Pinpoint the cell where the given text exists, returning its (x, y) midpoint coordinate. 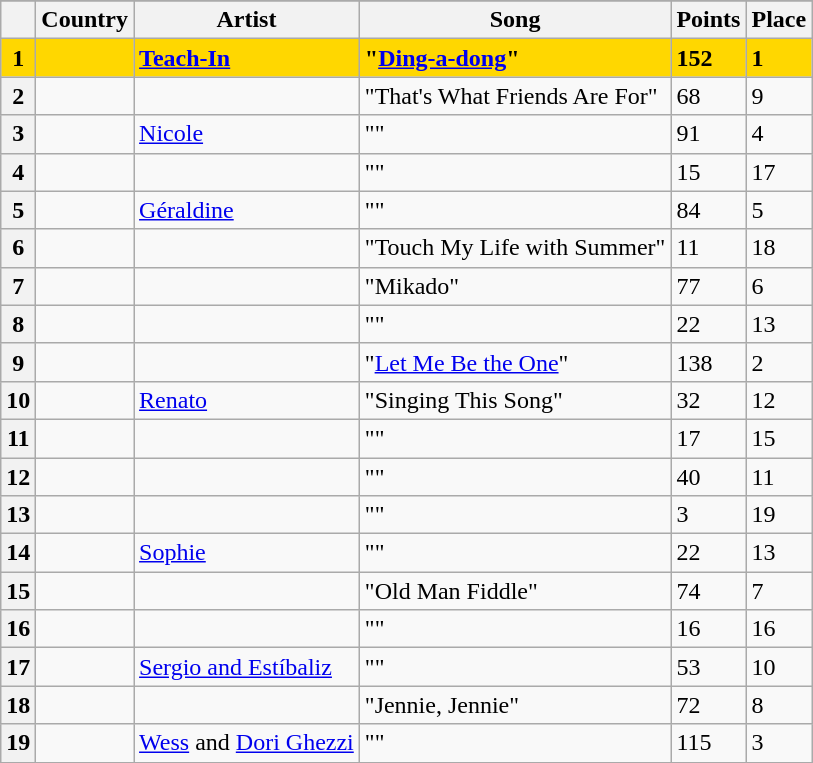
Teach-In (247, 58)
84 (708, 210)
Artist (247, 20)
"Singing This Song" (515, 400)
40 (708, 477)
32 (708, 400)
53 (708, 667)
14 (18, 553)
Place (779, 20)
Géraldine (247, 210)
Wess and Dori Ghezzi (247, 743)
152 (708, 58)
115 (708, 743)
Nicole (247, 134)
"Let Me Be the One" (515, 362)
"Mikado" (515, 286)
"Old Man Fiddle" (515, 591)
72 (708, 705)
Country (85, 20)
77 (708, 286)
Renato (247, 400)
74 (708, 591)
91 (708, 134)
Sophie (247, 553)
"Ding-a-dong" (515, 58)
Sergio and Estíbaliz (247, 667)
68 (708, 96)
"That's What Friends Are For" (515, 96)
138 (708, 362)
"Touch My Life with Summer" (515, 248)
Points (708, 20)
"Jennie, Jennie" (515, 705)
Song (515, 20)
